Locate the cell with the specified text and output its (X, Y) center coordinate. 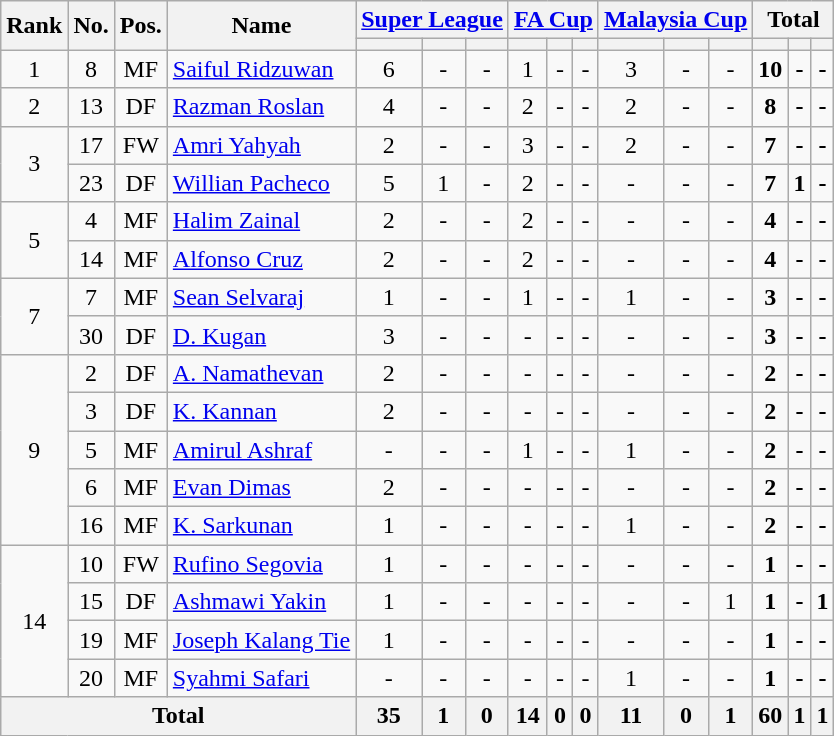
60 (770, 716)
K. Kannan (261, 411)
20 (91, 678)
Name (261, 26)
Ashmawi Yakin (261, 602)
23 (91, 183)
9 (34, 449)
Sean Selvaraj (261, 297)
Saiful Ridzuwan (261, 69)
D. Kugan (261, 335)
35 (389, 716)
30 (91, 335)
Rufino Segovia (261, 564)
A. Namathevan (261, 373)
Rank (34, 26)
Willian Pacheco (261, 183)
No. (91, 26)
13 (91, 107)
Razman Roslan (261, 107)
Alfonso Cruz (261, 259)
Joseph Kalang Tie (261, 640)
19 (91, 640)
Halim Zainal (261, 221)
Super League (432, 20)
Pos. (140, 26)
16 (91, 526)
Amri Yahyah (261, 145)
11 (630, 716)
K. Sarkunan (261, 526)
FA Cup (553, 20)
17 (91, 145)
Evan Dimas (261, 488)
Syahmi Safari (261, 678)
Malaysia Cup (675, 20)
15 (91, 602)
Amirul Ashraf (261, 449)
